Identify which cell holds the provided text, then report its [x, y] central coordinate. 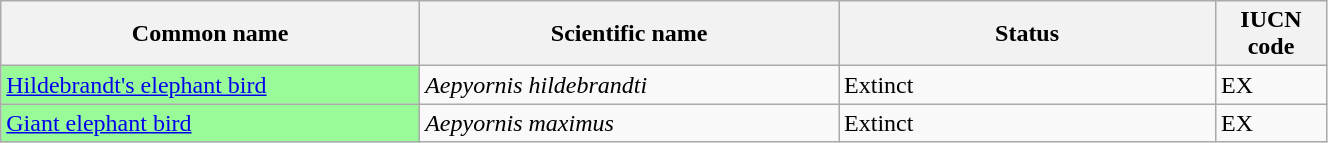
IUCN code [1272, 34]
Giant elephant bird [210, 123]
Common name [210, 34]
Aepyornis hildebrandti [630, 85]
Aepyornis maximus [630, 123]
Status [1028, 34]
Scientific name [630, 34]
Hildebrandt's elephant bird [210, 85]
